Identify which cell holds the provided text, then report its (x, y) central coordinate. 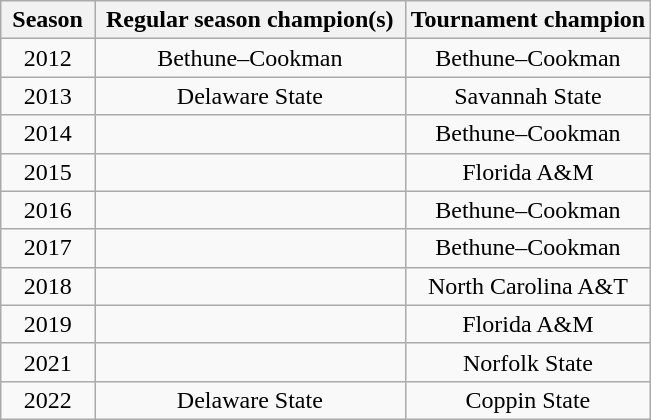
Norfolk State (528, 362)
2014 (48, 134)
2022 (48, 400)
Coppin State (528, 400)
2012 (48, 58)
2018 (48, 286)
2021 (48, 362)
Savannah State (528, 96)
2019 (48, 324)
2013 (48, 96)
2017 (48, 248)
North Carolina A&T (528, 286)
Regular season champion(s) (250, 20)
2015 (48, 172)
2016 (48, 210)
Season (48, 20)
Tournament champion (528, 20)
